Pinpoint the cell where the given text exists, returning its [x, y] midpoint coordinate. 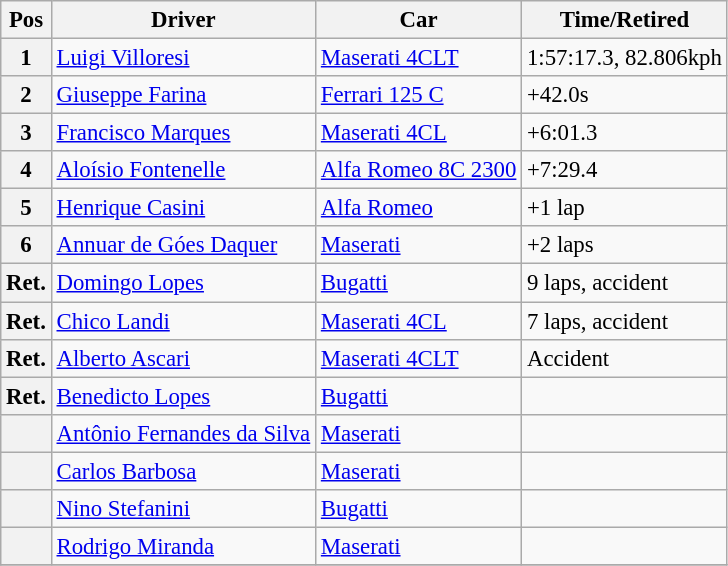
Giuseppe Farina [183, 95]
Rodrigo Miranda [183, 546]
+7:29.4 [625, 170]
Nino Stefanini [183, 509]
Carlos Barbosa [183, 471]
Antônio Fernandes da Silva [183, 433]
Annuar de Góes Daquer [183, 245]
Francisco Marques [183, 133]
+2 laps [625, 245]
9 laps, accident [625, 283]
Chico Landi [183, 321]
Car [419, 20]
Ferrari 125 C [419, 95]
2 [26, 95]
Accident [625, 358]
Alfa Romeo 8C 2300 [419, 170]
Time/Retired [625, 20]
5 [26, 208]
Luigi Villoresi [183, 58]
Aloísio Fontenelle [183, 170]
3 [26, 133]
Henrique Casini [183, 208]
Benedicto Lopes [183, 396]
Alberto Ascari [183, 358]
Driver [183, 20]
4 [26, 170]
Domingo Lopes [183, 283]
+1 lap [625, 208]
1 [26, 58]
1:57:17.3, 82.806kph [625, 58]
7 laps, accident [625, 321]
+6:01.3 [625, 133]
Pos [26, 20]
+42.0s [625, 95]
6 [26, 245]
Alfa Romeo [419, 208]
